Output the [X, Y] coordinate of the center of the cell containing the given text.  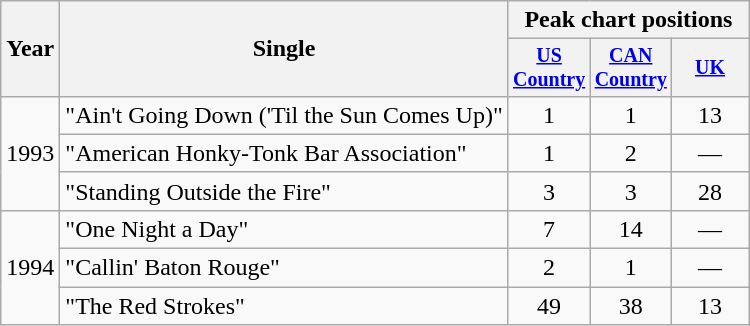
"American Honky-Tonk Bar Association" [284, 153]
"Ain't Going Down ('Til the Sun Comes Up)" [284, 115]
CAN Country [631, 68]
Year [30, 49]
28 [710, 191]
49 [549, 306]
UK [710, 68]
Peak chart positions [628, 20]
1993 [30, 153]
1994 [30, 267]
"Standing Outside the Fire" [284, 191]
"Callin' Baton Rouge" [284, 268]
"The Red Strokes" [284, 306]
Single [284, 49]
US Country [549, 68]
"One Night a Day" [284, 229]
14 [631, 229]
7 [549, 229]
38 [631, 306]
